Find where the given text appears and provide that cell's center as (X, Y) coordinate. 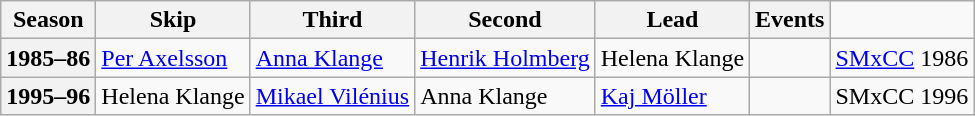
Events (790, 20)
1995–96 (48, 96)
SMxCC 1996 (902, 96)
Lead (672, 20)
Second (506, 20)
Per Axelsson (173, 58)
Kaj Möller (672, 96)
SMxCC 1986 (902, 58)
Season (48, 20)
Skip (173, 20)
Third (332, 20)
Mikael Vilénius (332, 96)
1985–86 (48, 58)
Henrik Holmberg (506, 58)
